Return the [x, y] coordinate for the center point of the cell that contains the specified text.  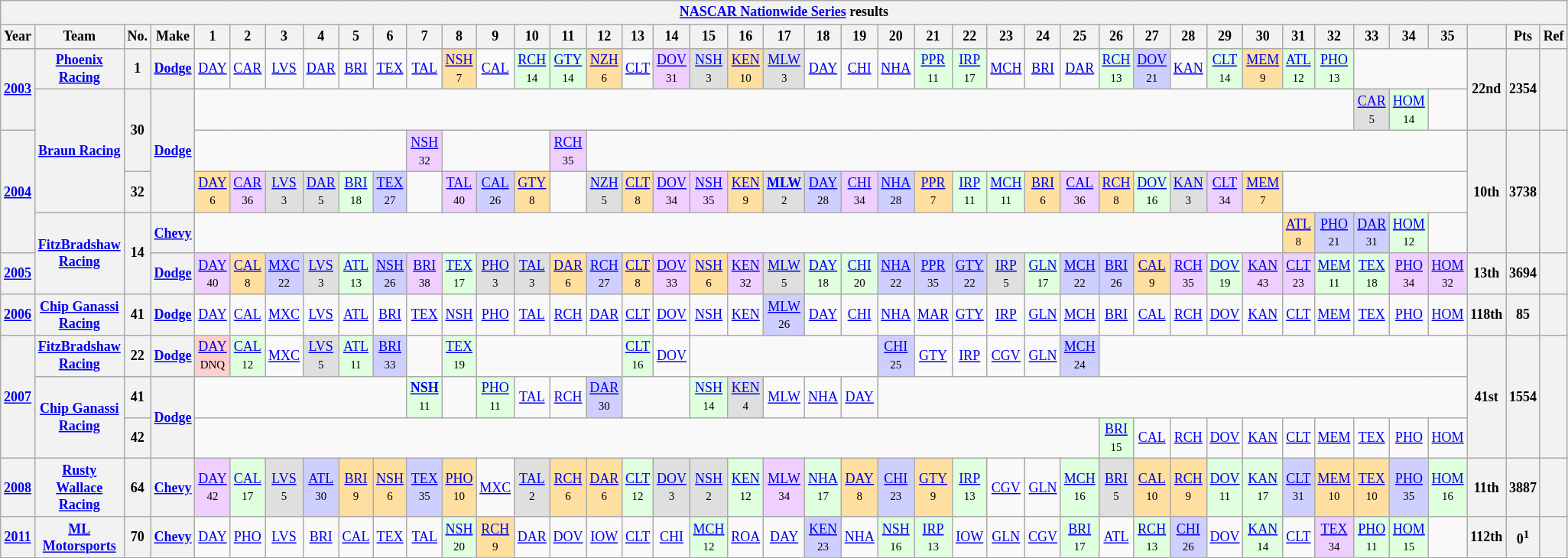
2004 [18, 191]
2007 [18, 397]
KEN23 [823, 537]
MCH16 [1079, 488]
22nd [1486, 89]
NSH16 [896, 537]
PHO13 [1334, 69]
GLN17 [1043, 274]
11th [1486, 488]
KEN10 [746, 69]
PHO3 [495, 274]
MEM7 [1263, 192]
CLT12 [638, 488]
No. [138, 37]
NHA22 [896, 274]
DAR30 [604, 397]
KAN43 [1263, 274]
TEX18 [1372, 274]
RCH14 [532, 69]
DAY42 [213, 488]
10th [1486, 191]
PHO10 [459, 488]
33 [1372, 37]
MAR [933, 315]
GTY22 [969, 274]
BRI15 [1116, 438]
DAR31 [1372, 233]
3 [284, 37]
TEX34 [1334, 537]
23 [1006, 37]
NSH3 [709, 69]
MLW26 [784, 315]
GTY8 [532, 192]
85 [1523, 315]
BRI17 [1079, 537]
IRP5 [1006, 274]
CHI34 [859, 192]
2008 [18, 488]
7 [424, 37]
4 [321, 37]
24 [1043, 37]
RCH6 [568, 488]
35 [1448, 37]
13th [1486, 274]
TEX35 [424, 488]
ATL8 [1298, 233]
KAN3 [1188, 192]
12 [604, 37]
Ref [1553, 37]
HOM12 [1410, 233]
CLT16 [638, 356]
PPR11 [933, 69]
NSH2 [709, 488]
BRI18 [356, 192]
16 [746, 37]
NHA17 [823, 488]
MXC22 [284, 274]
CLT34 [1225, 192]
CHI26 [1188, 537]
PHO34 [1410, 274]
BRI6 [1043, 192]
5 [356, 37]
CAL26 [495, 192]
MLW5 [784, 274]
MCH22 [1079, 274]
DOV34 [672, 192]
41st [1486, 397]
NSH14 [709, 397]
BRI5 [1116, 488]
11 [568, 37]
Team [80, 37]
KEN9 [746, 192]
PHO35 [1410, 488]
CLT23 [1298, 274]
NSH20 [459, 537]
TEX19 [459, 356]
NZH5 [604, 192]
CAL8 [248, 274]
MEM10 [1334, 488]
IRP11 [969, 192]
DAY18 [823, 274]
ATL12 [1298, 69]
2 [248, 37]
1554 [1523, 397]
01 [1523, 537]
NASCAR Nationwide Series results [784, 12]
2005 [18, 274]
ML Motorsports [80, 537]
6 [390, 37]
NHA28 [896, 192]
Pts [1523, 37]
CAL12 [248, 356]
CAR5 [1372, 110]
20 [896, 37]
MEM11 [1334, 274]
3738 [1523, 191]
MEM9 [1263, 69]
PPR35 [933, 274]
HOM16 [1448, 488]
ROA [746, 537]
9 [495, 37]
MCH12 [709, 537]
BRI26 [1116, 274]
10 [532, 37]
BRI38 [424, 274]
34 [1410, 37]
21 [933, 37]
DOV31 [672, 69]
31 [1298, 37]
8 [459, 37]
NSH7 [459, 69]
13 [638, 37]
CAL17 [248, 488]
26 [1116, 37]
15 [709, 37]
18 [823, 37]
CAR [248, 69]
19 [859, 37]
KAN14 [1263, 537]
GTY9 [933, 488]
KEN12 [746, 488]
MLW3 [784, 69]
NSH35 [709, 192]
KEN [746, 315]
HOM15 [1410, 537]
Make [173, 37]
CHI25 [896, 356]
HOM14 [1410, 110]
DAY28 [823, 192]
DOV21 [1152, 69]
GTY14 [568, 69]
CLT31 [1298, 488]
DAYDNQ [213, 356]
DAY6 [213, 192]
RCH27 [604, 274]
MCH24 [1079, 356]
42 [138, 438]
TEX17 [459, 274]
RCH8 [1116, 192]
DAY40 [213, 274]
CAL10 [1152, 488]
TEX27 [390, 192]
CHI20 [859, 274]
27 [1152, 37]
PHO21 [1334, 233]
KEN32 [746, 274]
2006 [18, 315]
CAL9 [1152, 274]
3887 [1523, 488]
29 [1225, 37]
NZH6 [604, 69]
CAR36 [248, 192]
ATL30 [321, 488]
2011 [18, 537]
KAN17 [1263, 488]
DAR5 [321, 192]
64 [138, 488]
MLW2 [784, 192]
DOV3 [672, 488]
CAL36 [1079, 192]
NSH32 [424, 151]
CLT14 [1225, 69]
TAL3 [532, 274]
28 [1188, 37]
112th [1486, 537]
25 [1079, 37]
DOV19 [1225, 274]
70 [138, 537]
ATL11 [356, 356]
DOV11 [1225, 488]
TEX10 [1372, 488]
DAY8 [859, 488]
2354 [1523, 89]
TAL40 [459, 192]
BRI9 [356, 488]
DOV33 [672, 274]
KEN4 [746, 397]
118th [1486, 315]
CHI23 [896, 488]
MLW34 [784, 488]
BRI33 [390, 356]
NSH26 [390, 274]
Rusty Wallace Racing [80, 488]
Year [18, 37]
TAL2 [532, 488]
Braun Racing [80, 151]
MLW [784, 397]
17 [784, 37]
ATL13 [356, 274]
IRP17 [969, 69]
3694 [1523, 274]
MCH11 [1006, 192]
NSH11 [424, 397]
Phoenix Racing [80, 69]
DOV16 [1152, 192]
HOM32 [1448, 274]
2003 [18, 89]
PPR7 [933, 192]
